Find where the given text appears and provide that cell's center as (x, y) coordinate. 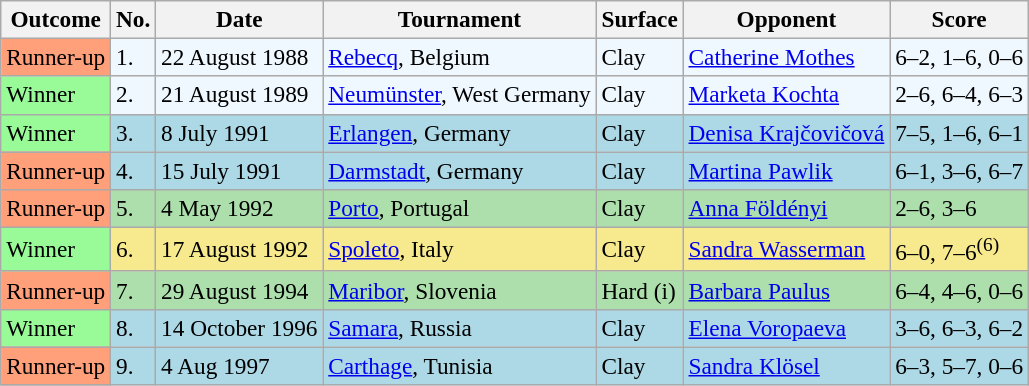
Surface (640, 19)
Elena Voropaeva (786, 328)
21 August 1989 (240, 95)
Opponent (786, 19)
Outcome (56, 19)
Erlangen, Germany (460, 133)
4 Aug 1997 (240, 366)
Sandra Wasserman (786, 249)
29 August 1994 (240, 290)
Carthage, Tunisia (460, 366)
Samara, Russia (460, 328)
Barbara Paulus (786, 290)
No. (134, 19)
Martina Pawlik (786, 170)
3–6, 6–3, 6–2 (960, 328)
Hard (i) (640, 290)
5. (134, 208)
Tournament (460, 19)
2–6, 6–4, 6–3 (960, 95)
Marketa Kochta (786, 95)
22 August 1988 (240, 57)
Sandra Klösel (786, 366)
4. (134, 170)
Denisa Krajčovičová (786, 133)
14 October 1996 (240, 328)
Catherine Mothes (786, 57)
3. (134, 133)
9. (134, 366)
6–1, 3–6, 6–7 (960, 170)
8. (134, 328)
Date (240, 19)
6–3, 5–7, 0–6 (960, 366)
6. (134, 249)
17 August 1992 (240, 249)
Porto, Portugal (460, 208)
Neumünster, West Germany (460, 95)
6–2, 1–6, 0–6 (960, 57)
6–4, 4–6, 0–6 (960, 290)
Anna Földényi (786, 208)
2–6, 3–6 (960, 208)
Darmstadt, Germany (460, 170)
1. (134, 57)
Score (960, 19)
Spoleto, Italy (460, 249)
15 July 1991 (240, 170)
Maribor, Slovenia (460, 290)
Rebecq, Belgium (460, 57)
7–5, 1–6, 6–1 (960, 133)
6–0, 7–6(6) (960, 249)
2. (134, 95)
8 July 1991 (240, 133)
7. (134, 290)
4 May 1992 (240, 208)
